Locate the cell with the specified text and output its (x, y) center coordinate. 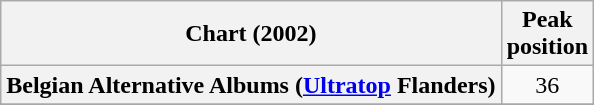
Peakposition (547, 34)
Chart (2002) (251, 34)
Belgian Alternative Albums (Ultratop Flanders) (251, 85)
36 (547, 85)
